Scan for the cell matching the given text and deliver its (X, Y) coordinate at center. 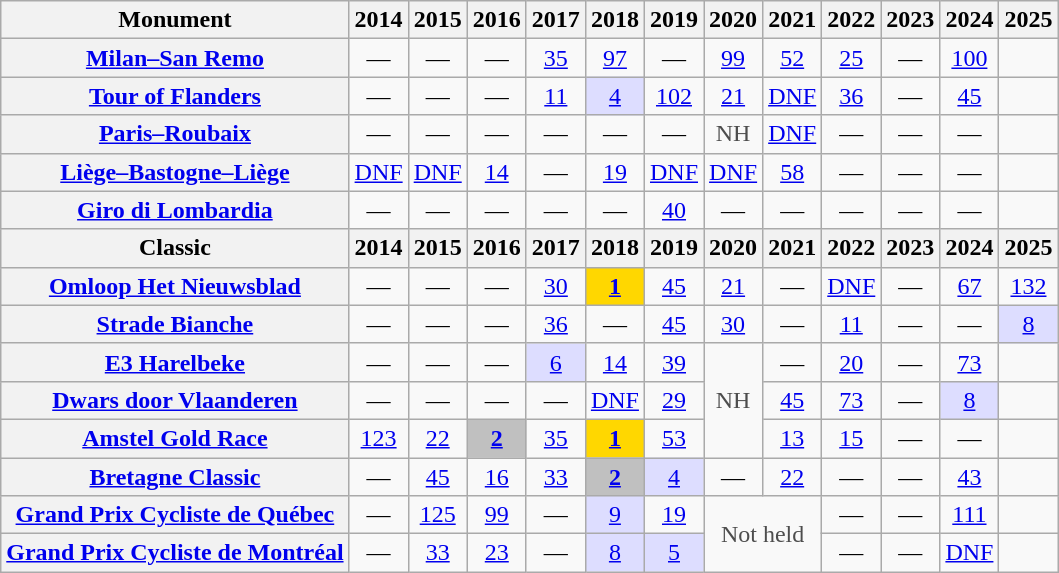
Grand Prix Cycliste de Montréal (175, 553)
20 (852, 362)
100 (970, 58)
Amstel Gold Race (175, 438)
13 (792, 438)
Milan–San Remo (175, 58)
123 (378, 438)
102 (674, 96)
9 (614, 515)
Omloop Het Nieuwsblad (175, 286)
132 (1028, 286)
58 (792, 172)
Dwars door Vlaanderen (175, 400)
16 (496, 477)
52 (792, 58)
6 (556, 362)
Grand Prix Cycliste de Québec (175, 515)
67 (970, 286)
43 (970, 477)
Giro di Lombardia (175, 210)
39 (674, 362)
Strade Bianche (175, 324)
111 (970, 515)
29 (674, 400)
Not held (763, 534)
53 (674, 438)
40 (674, 210)
Classic (175, 248)
15 (852, 438)
97 (614, 58)
23 (496, 553)
25 (852, 58)
125 (438, 515)
5 (674, 553)
Paris–Roubaix (175, 134)
E3 Harelbeke (175, 362)
Tour of Flanders (175, 96)
Bretagne Classic (175, 477)
Monument (175, 20)
Liège–Bastogne–Liège (175, 172)
